Search for the cell housing the specified text and yield its (x, y) center coordinate. 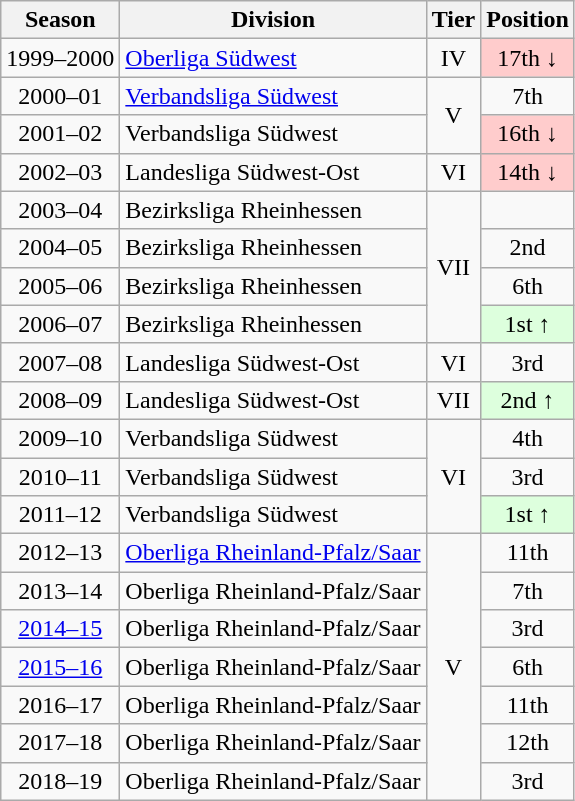
1999–2000 (60, 58)
2000–01 (60, 96)
Season (60, 20)
2018–19 (60, 781)
2004–05 (60, 248)
2006–07 (60, 324)
2017–18 (60, 743)
2014–15 (60, 629)
2007–08 (60, 362)
2010–11 (60, 477)
Tier (454, 20)
2003–04 (60, 210)
2002–03 (60, 172)
2001–02 (60, 134)
2015–16 (60, 667)
2013–14 (60, 591)
12th (528, 743)
IV (454, 58)
2012–13 (60, 553)
14th ↓ (528, 172)
Position (528, 20)
2005–06 (60, 286)
2nd ↑ (528, 400)
2nd (528, 248)
16th ↓ (528, 134)
Oberliga Südwest (273, 58)
17th ↓ (528, 58)
Division (273, 20)
2009–10 (60, 438)
4th (528, 438)
2008–09 (60, 400)
2016–17 (60, 705)
2011–12 (60, 515)
